Return the [x, y] coordinate for the center point of the cell that contains the specified text.  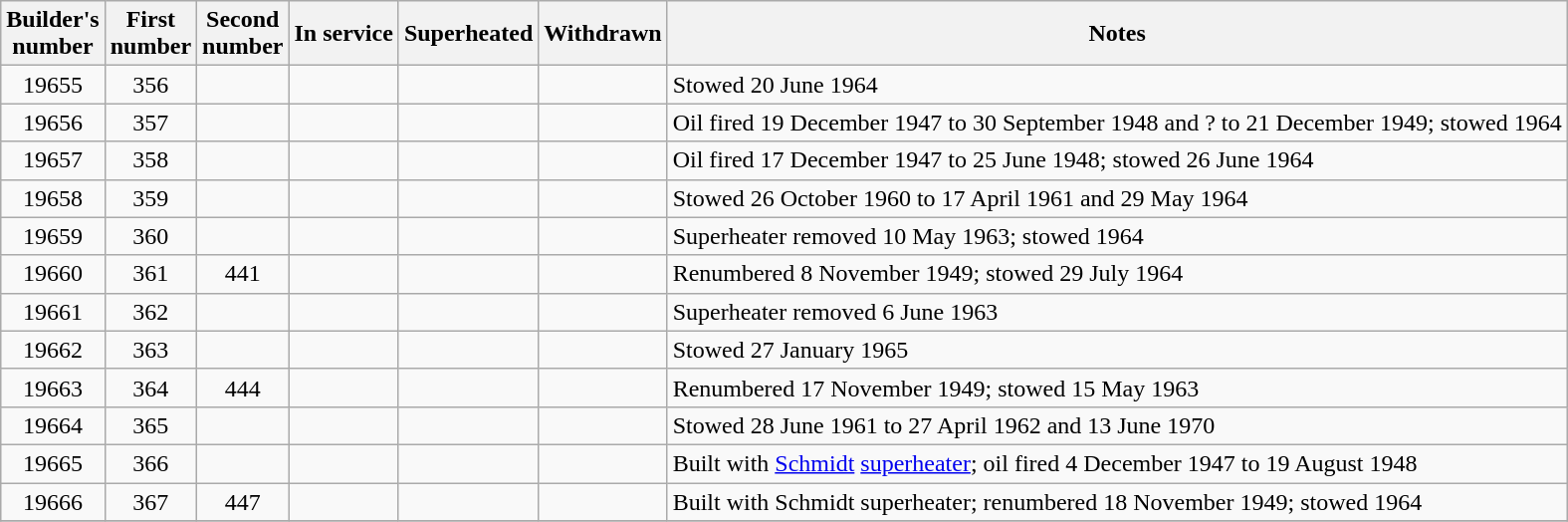
19660 [53, 274]
Secondnumber [243, 34]
Built with Schmidt superheater; renumbered 18 November 1949; stowed 1964 [1117, 501]
Superheated [468, 34]
441 [243, 274]
365 [150, 425]
Superheater removed 6 June 1963 [1117, 312]
Withdrawn [603, 34]
366 [150, 463]
Firstnumber [150, 34]
19664 [53, 425]
357 [150, 123]
363 [150, 350]
Builder'snumber [53, 34]
444 [243, 388]
19662 [53, 350]
Built with Schmidt superheater; oil fired 4 December 1947 to 19 August 1948 [1117, 463]
358 [150, 160]
Oil fired 19 December 1947 to 30 September 1948 and ? to 21 December 1949; stowed 1964 [1117, 123]
Renumbered 17 November 1949; stowed 15 May 1963 [1117, 388]
Stowed 27 January 1965 [1117, 350]
364 [150, 388]
19663 [53, 388]
19657 [53, 160]
447 [243, 501]
359 [150, 198]
19661 [53, 312]
Stowed 28 June 1961 to 27 April 1962 and 13 June 1970 [1117, 425]
19656 [53, 123]
Renumbered 8 November 1949; stowed 29 July 1964 [1117, 274]
Stowed 20 June 1964 [1117, 85]
Superheater removed 10 May 1963; stowed 1964 [1117, 236]
362 [150, 312]
361 [150, 274]
Stowed 26 October 1960 to 17 April 1961 and 29 May 1964 [1117, 198]
19659 [53, 236]
19666 [53, 501]
Oil fired 17 December 1947 to 25 June 1948; stowed 26 June 1964 [1117, 160]
356 [150, 85]
360 [150, 236]
367 [150, 501]
19658 [53, 198]
Notes [1117, 34]
19655 [53, 85]
In service [343, 34]
19665 [53, 463]
